Extract the (X, Y) coordinate from the center of the cell holding the provided text.  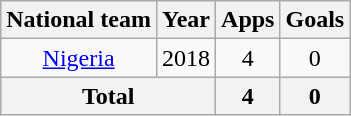
National team (79, 20)
Total (108, 96)
Nigeria (79, 58)
Goals (315, 20)
Apps (248, 20)
2018 (186, 58)
Year (186, 20)
